Search for the cell housing the specified text and yield its (X, Y) center coordinate. 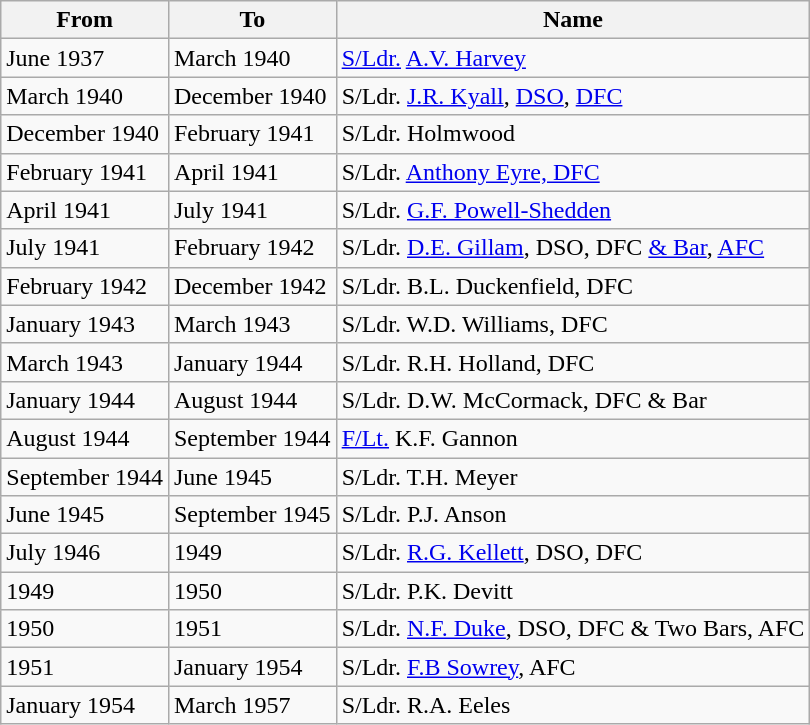
S/Ldr. P.J. Anson (573, 515)
From (85, 20)
Name (573, 20)
S/Ldr. B.L. Duckenfield, DFC (573, 286)
S/Ldr. R.A. Eeles (573, 705)
S/Ldr. Anthony Eyre, DFC (573, 172)
S/Ldr. D.W. McCormack, DFC & Bar (573, 400)
S/Ldr. D.E. Gillam, DSO, DFC & Bar, AFC (573, 248)
S/Ldr. J.R. Kyall, DSO, DFC (573, 96)
June 1937 (85, 58)
S/Ldr. W.D. Williams, DFC (573, 324)
S/Ldr. Holmwood (573, 134)
S/Ldr. A.V. Harvey (573, 58)
September 1945 (252, 515)
January 1943 (85, 324)
S/Ldr. N.F. Duke, DSO, DFC & Two Bars, AFC (573, 629)
March 1957 (252, 705)
S/Ldr. G.F. Powell-Shedden (573, 210)
S/Ldr. T.H. Meyer (573, 477)
S/Ldr. F.B Sowrey, AFC (573, 667)
July 1946 (85, 553)
To (252, 20)
S/Ldr. P.K. Devitt (573, 591)
S/Ldr. R.H. Holland, DFC (573, 362)
S/Ldr. R.G. Kellett, DSO, DFC (573, 553)
F/Lt. K.F. Gannon (573, 438)
December 1942 (252, 286)
